For the text-containing cell, return its midpoint in [x, y] coordinate format. 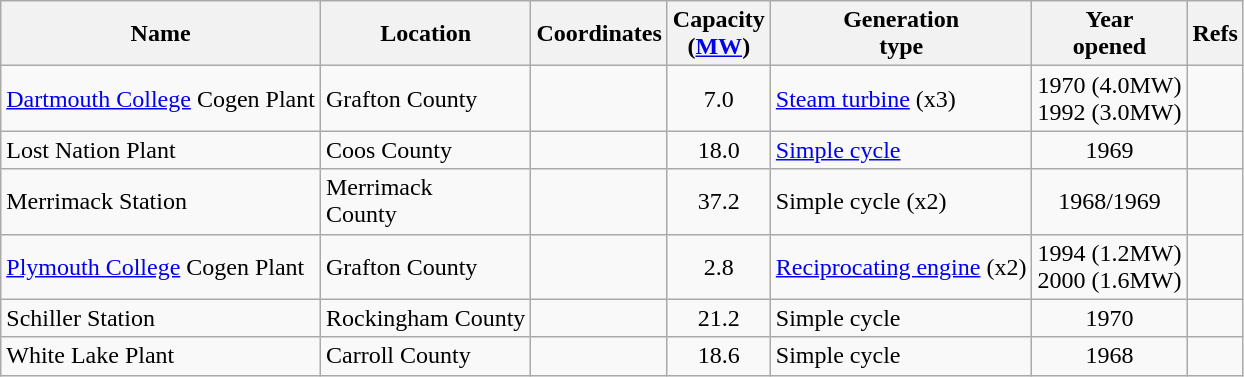
Capacity(MW) [718, 34]
Carroll County [425, 356]
Merrimack Station [161, 202]
Coos County [425, 150]
1970 (4.0MW)1992 (3.0MW) [1110, 98]
18.6 [718, 356]
7.0 [718, 98]
Location [425, 34]
18.0 [718, 150]
1994 (1.2MW)2000 (1.6MW) [1110, 266]
1968/1969 [1110, 202]
Coordinates [599, 34]
1969 [1110, 150]
21.2 [718, 318]
37.2 [718, 202]
2.8 [718, 266]
Refs [1215, 34]
1970 [1110, 318]
White Lake Plant [161, 356]
Yearopened [1110, 34]
Simple cycle (x2) [901, 202]
Plymouth College Cogen Plant [161, 266]
Schiller Station [161, 318]
Dartmouth College Cogen Plant [161, 98]
Steam turbine (x3) [901, 98]
1968 [1110, 356]
Generationtype [901, 34]
Reciprocating engine (x2) [901, 266]
MerrimackCounty [425, 202]
Lost Nation Plant [161, 150]
Rockingham County [425, 318]
Name [161, 34]
